Determine the (X, Y) coordinate at the center of the cell enclosing the given text.  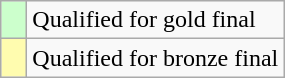
Qualified for bronze final (156, 58)
Qualified for gold final (156, 20)
